Provide the [x, y] coordinate of the cell's center where the given text is located.  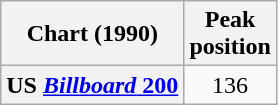
Peakposition [230, 34]
US Billboard 200 [92, 85]
Chart (1990) [92, 34]
136 [230, 85]
